Find where the given text appears and provide that cell's center as (X, Y) coordinate. 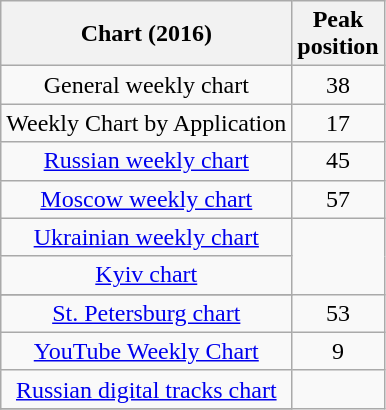
Weekly Chart by Application (146, 123)
17 (338, 123)
53 (338, 313)
Russian digital tracks chart (146, 389)
St. Petersburg chart (146, 313)
Russian weekly chart (146, 161)
Ukrainian weekly chart (146, 237)
General weekly chart (146, 85)
Peakposition (338, 34)
Chart (2016) (146, 34)
38 (338, 85)
57 (338, 199)
Kyiv chart (146, 275)
9 (338, 351)
YouTube Weekly Chart (146, 351)
Moscow weekly chart (146, 199)
45 (338, 161)
